Search for the cell housing the specified text and yield its (X, Y) center coordinate. 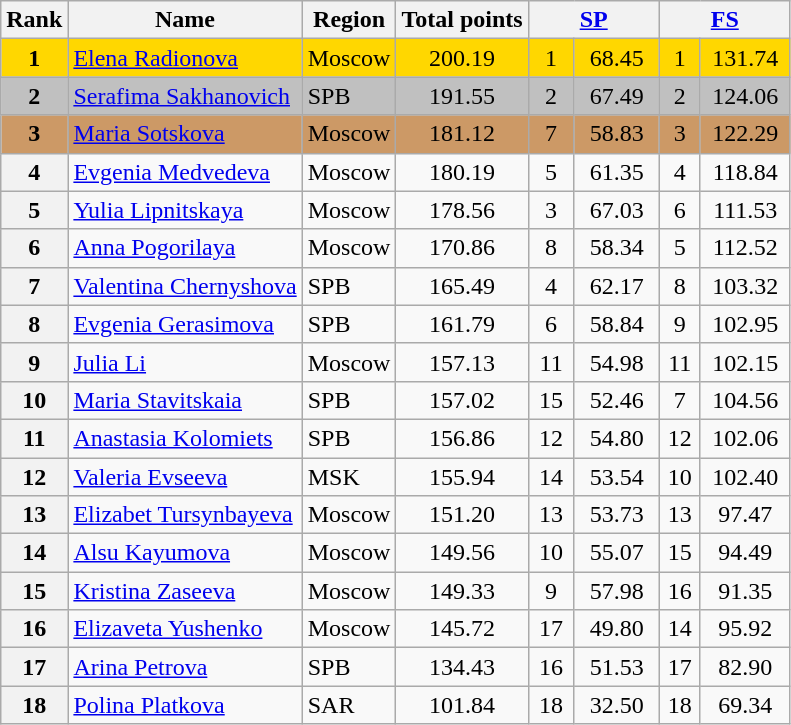
178.56 (462, 210)
32.50 (616, 705)
181.12 (462, 134)
180.19 (462, 172)
102.15 (745, 362)
82.90 (745, 667)
Elizaveta Yushenko (185, 629)
161.79 (462, 324)
157.13 (462, 362)
Evgenia Gerasimova (185, 324)
51.53 (616, 667)
170.86 (462, 248)
Elena Radionova (185, 58)
Evgenia Medvedeva (185, 172)
151.20 (462, 515)
54.80 (616, 438)
Rank (34, 20)
53.54 (616, 477)
Anastasia Kolomiets (185, 438)
95.92 (745, 629)
58.34 (616, 248)
Julia Li (185, 362)
91.35 (745, 591)
124.06 (745, 96)
SAR (349, 705)
104.56 (745, 400)
Region (349, 20)
68.45 (616, 58)
157.02 (462, 400)
155.94 (462, 477)
Serafima Sakhanovich (185, 96)
131.74 (745, 58)
58.83 (616, 134)
191.55 (462, 96)
112.52 (745, 248)
Maria Stavitskaia (185, 400)
103.32 (745, 286)
156.86 (462, 438)
Maria Sotskova (185, 134)
52.46 (616, 400)
Polina Platkova (185, 705)
69.34 (745, 705)
94.49 (745, 553)
67.03 (616, 210)
49.80 (616, 629)
Valeria Evseeva (185, 477)
MSK (349, 477)
149.56 (462, 553)
145.72 (462, 629)
Yulia Lipnitskaya (185, 210)
67.49 (616, 96)
Elizabet Tursynbayeva (185, 515)
FS (724, 20)
Arina Petrova (185, 667)
122.29 (745, 134)
57.98 (616, 591)
61.35 (616, 172)
Anna Pogorilaya (185, 248)
97.47 (745, 515)
Alsu Kayumova (185, 553)
102.40 (745, 477)
Valentina Chernyshova (185, 286)
111.53 (745, 210)
134.43 (462, 667)
53.73 (616, 515)
200.19 (462, 58)
54.98 (616, 362)
Kristina Zaseeva (185, 591)
102.06 (745, 438)
101.84 (462, 705)
55.07 (616, 553)
58.84 (616, 324)
62.17 (616, 286)
Total points (462, 20)
165.49 (462, 286)
Name (185, 20)
118.84 (745, 172)
SP (594, 20)
102.95 (745, 324)
149.33 (462, 591)
